Find where the given text appears and provide that cell's center as [X, Y] coordinate. 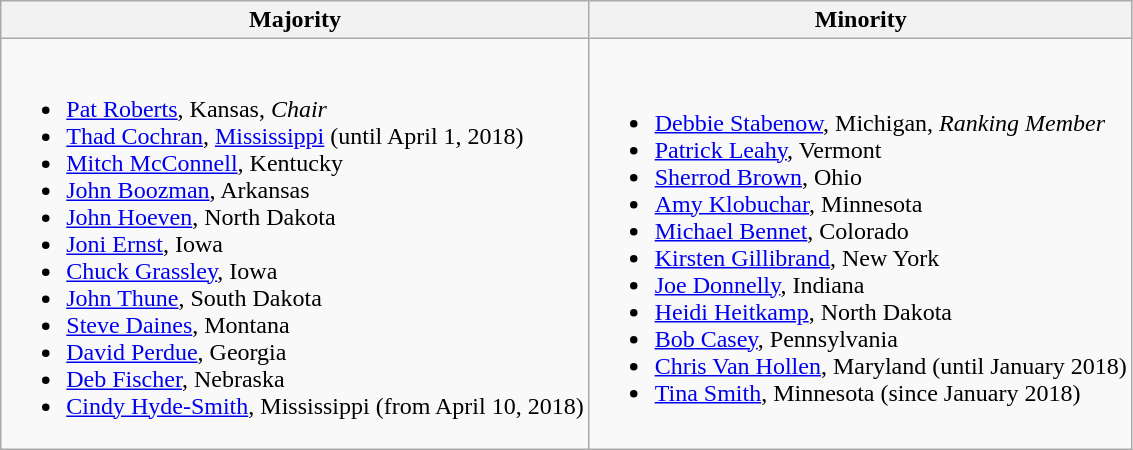
Minority [860, 20]
Majority [295, 20]
